From the cell containing the given text, extract its center point as [x, y] coordinate. 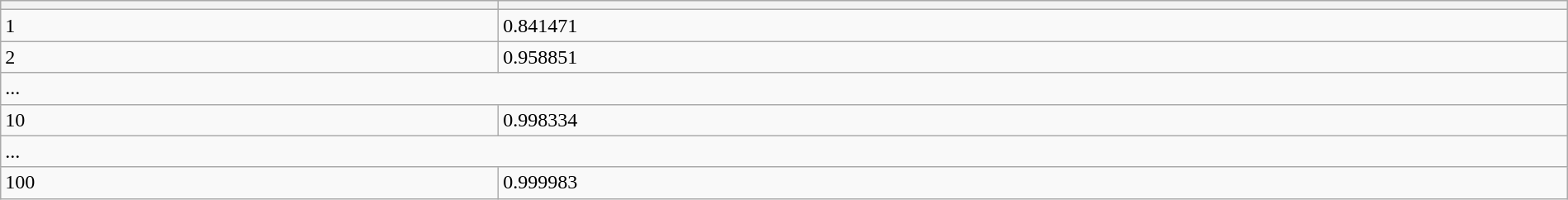
2 [250, 57]
10 [250, 120]
0.998334 [1034, 120]
1 [250, 26]
100 [250, 183]
0.958851 [1034, 57]
0.841471 [1034, 26]
0.999983 [1034, 183]
